Identify which cell holds the provided text, then report its [X, Y] central coordinate. 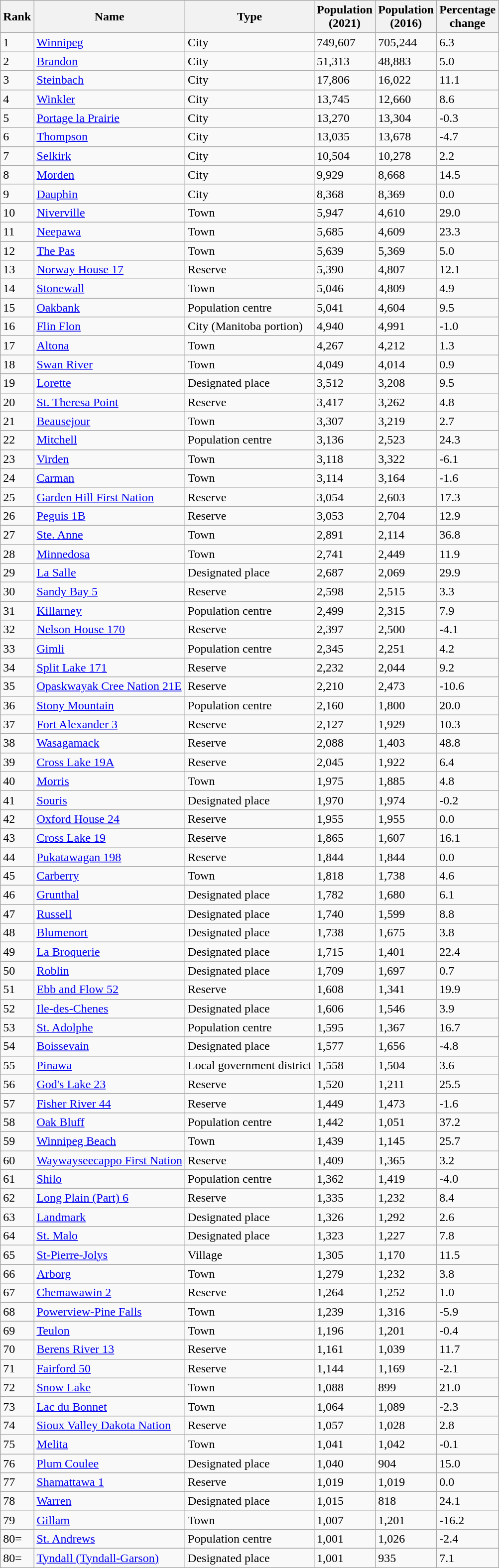
0.9 [468, 364]
19.9 [468, 990]
38 [17, 743]
Brandon [110, 61]
4.9 [468, 289]
-1.0 [468, 327]
1,740 [345, 914]
41 [17, 800]
72 [17, 1387]
66 [17, 1274]
3,417 [345, 402]
Blumenort [110, 933]
9,929 [345, 175]
17 [17, 345]
Grunthal [110, 895]
16,022 [406, 80]
1,211 [406, 1084]
Virden [110, 459]
1,227 [406, 1236]
1,028 [406, 1425]
1,051 [406, 1122]
3,054 [345, 497]
Pinawa [110, 1065]
Stony Mountain [110, 705]
4,049 [345, 364]
-2.4 [468, 1539]
35 [17, 686]
Wasagamack [110, 743]
-2.3 [468, 1406]
1,326 [345, 1217]
2,603 [406, 497]
68 [17, 1312]
70 [17, 1349]
1,697 [406, 971]
43 [17, 838]
1,252 [406, 1293]
17,806 [345, 80]
7.9 [468, 611]
1,599 [406, 914]
2,210 [345, 686]
-0.2 [468, 800]
24.1 [468, 1501]
14.5 [468, 175]
1,885 [406, 781]
15.0 [468, 1463]
Shamattawa 1 [110, 1482]
Teulon [110, 1331]
Tyndall (Tyndall-Garson) [110, 1558]
10.3 [468, 724]
Flin Flon [110, 327]
3,114 [345, 478]
27 [17, 535]
8.6 [468, 99]
-5.9 [468, 1312]
16.7 [468, 1027]
62 [17, 1198]
Population(2021) [345, 17]
Arborg [110, 1274]
Powerview-Pine Falls [110, 1312]
2.8 [468, 1425]
St. Adolphe [110, 1027]
1,239 [345, 1312]
13,678 [406, 137]
24.3 [468, 440]
29.9 [468, 573]
7.8 [468, 1236]
Winnipeg Beach [110, 1141]
2,523 [406, 440]
1,504 [406, 1065]
1,305 [345, 1255]
46 [17, 895]
1,865 [345, 838]
Fairford 50 [110, 1368]
50 [17, 971]
749,607 [345, 42]
1,064 [345, 1406]
Ebb and Flow 52 [110, 990]
1,929 [406, 724]
Swan River [110, 364]
1,145 [406, 1141]
25 [17, 497]
17.3 [468, 497]
69 [17, 1331]
St-Pierre-Jolys [110, 1255]
Chemawawin 2 [110, 1293]
Plum Coulee [110, 1463]
1,680 [406, 895]
2,315 [406, 611]
Melita [110, 1444]
58 [17, 1122]
3,208 [406, 383]
7.1 [468, 1558]
2,449 [406, 554]
11 [17, 231]
1 [17, 42]
29 [17, 573]
La Salle [110, 573]
13,270 [345, 118]
1,365 [406, 1160]
Souris [110, 800]
1,088 [345, 1387]
St. Andrews [110, 1539]
1.0 [468, 1293]
-0.4 [468, 1331]
21 [17, 421]
2,114 [406, 535]
Morris [110, 781]
49 [17, 952]
Minnedosa [110, 554]
20.0 [468, 705]
28 [17, 554]
11.7 [468, 1349]
2,088 [345, 743]
65 [17, 1255]
Winkler [110, 99]
13 [17, 270]
3,307 [345, 421]
3,262 [406, 402]
1,169 [406, 1368]
37.2 [468, 1122]
15 [17, 308]
18 [17, 364]
2,045 [345, 762]
1,520 [345, 1084]
-0.1 [468, 1444]
4,604 [406, 308]
55 [17, 1065]
4,609 [406, 231]
16.1 [468, 838]
1,442 [345, 1122]
22 [17, 440]
12.1 [468, 270]
Garden Hill First Nation [110, 497]
12,660 [406, 99]
2,500 [406, 630]
3,322 [406, 459]
Stonewall [110, 289]
8,368 [345, 194]
5,947 [345, 213]
23 [17, 459]
1,608 [345, 990]
Opaskwayak Cree Nation 21E [110, 686]
26 [17, 516]
48.8 [468, 743]
705,244 [406, 42]
Local government district [250, 1065]
-4.8 [468, 1046]
God's Lake 23 [110, 1084]
904 [406, 1463]
Lac du Bonnet [110, 1406]
11.1 [468, 80]
48,883 [406, 61]
1,057 [345, 1425]
3,164 [406, 478]
1,409 [345, 1160]
1,341 [406, 990]
11.5 [468, 1255]
1,316 [406, 1312]
6.4 [468, 762]
2,232 [345, 668]
2,345 [345, 649]
Steinbach [110, 80]
Altona [110, 345]
4.6 [468, 876]
79 [17, 1520]
Name [110, 17]
1,974 [406, 800]
23.3 [468, 231]
1,675 [406, 933]
Gimli [110, 649]
1,323 [345, 1236]
Population(2016) [406, 17]
Niverville [110, 213]
4,014 [406, 364]
2,127 [345, 724]
Gillam [110, 1520]
22.4 [468, 952]
56 [17, 1084]
10,504 [345, 156]
54 [17, 1046]
1,161 [345, 1349]
1,039 [406, 1349]
34 [17, 668]
Russell [110, 914]
33 [17, 649]
-6.1 [468, 459]
32 [17, 630]
2,397 [345, 630]
40 [17, 781]
78 [17, 1501]
3.3 [468, 592]
8.4 [468, 1198]
5,046 [345, 289]
1,041 [345, 1444]
2.2 [468, 156]
Roblin [110, 971]
1,818 [345, 876]
63 [17, 1217]
13,745 [345, 99]
Selkirk [110, 156]
1,007 [345, 1520]
1,419 [406, 1179]
La Broquerie [110, 952]
4,610 [406, 213]
3.2 [468, 1160]
47 [17, 914]
2.7 [468, 421]
1,473 [406, 1103]
1,449 [345, 1103]
29.0 [468, 213]
-16.2 [468, 1520]
818 [406, 1501]
37 [17, 724]
71 [17, 1368]
52 [17, 1008]
Dauphin [110, 194]
76 [17, 1463]
1,970 [345, 800]
48 [17, 933]
4,940 [345, 327]
53 [17, 1027]
4 [17, 99]
1,196 [345, 1331]
25.7 [468, 1141]
1,015 [345, 1501]
St. Malo [110, 1236]
City (Manitoba portion) [250, 327]
10 [17, 213]
2,598 [345, 592]
2,704 [406, 516]
74 [17, 1425]
Boissevain [110, 1046]
Neepawa [110, 231]
2,160 [345, 705]
2,251 [406, 649]
13,035 [345, 137]
2,044 [406, 668]
1,782 [345, 895]
2,069 [406, 573]
1,709 [345, 971]
6.1 [468, 895]
-4.7 [468, 137]
Norway House 17 [110, 270]
Percentagechange [468, 17]
Morden [110, 175]
1,595 [345, 1027]
20 [17, 402]
1,403 [406, 743]
1,144 [345, 1368]
31 [17, 611]
44 [17, 857]
4.2 [468, 649]
Split Lake 171 [110, 668]
4,809 [406, 289]
67 [17, 1293]
899 [406, 1387]
45 [17, 876]
Long Plain (Part) 6 [110, 1198]
3 [17, 80]
Carberry [110, 876]
1,170 [406, 1255]
9.2 [468, 668]
64 [17, 1236]
4,807 [406, 270]
Rank [17, 17]
1,607 [406, 838]
0.7 [468, 971]
The Pas [110, 250]
Shilo [110, 1179]
42 [17, 819]
1,800 [406, 705]
16 [17, 327]
1,922 [406, 762]
39 [17, 762]
Carman [110, 478]
Sandy Bay 5 [110, 592]
60 [17, 1160]
12 [17, 250]
Snow Lake [110, 1387]
-2.1 [468, 1368]
1,546 [406, 1008]
Ile-des-Chenes [110, 1008]
Fort Alexander 3 [110, 724]
1,089 [406, 1406]
1,367 [406, 1027]
Pukatawagan 198 [110, 857]
1,292 [406, 1217]
Cross Lake 19 [110, 838]
St. Theresa Point [110, 402]
Oxford House 24 [110, 819]
Killarney [110, 611]
Village [250, 1255]
1,026 [406, 1539]
57 [17, 1103]
Peguis 1B [110, 516]
77 [17, 1482]
8,369 [406, 194]
1,577 [345, 1046]
Berens River 13 [110, 1349]
21.0 [468, 1387]
25.5 [468, 1084]
4,212 [406, 345]
73 [17, 1406]
Ste. Anne [110, 535]
8 [17, 175]
13,304 [406, 118]
11.9 [468, 554]
1,558 [345, 1065]
Fisher River 44 [110, 1103]
Winnipeg [110, 42]
2,499 [345, 611]
Beausejour [110, 421]
1.3 [468, 345]
59 [17, 1141]
1,606 [345, 1008]
Thompson [110, 137]
1,439 [345, 1141]
Portage la Prairie [110, 118]
5 [17, 118]
935 [406, 1558]
2,891 [345, 535]
3.9 [468, 1008]
1,042 [406, 1444]
19 [17, 383]
9 [17, 194]
7 [17, 156]
2,741 [345, 554]
1,335 [345, 1198]
1,362 [345, 1179]
14 [17, 289]
Cross Lake 19A [110, 762]
-0.3 [468, 118]
8.8 [468, 914]
1,975 [345, 781]
Mitchell [110, 440]
Warren [110, 1501]
3,219 [406, 421]
36.8 [468, 535]
10,278 [406, 156]
2,473 [406, 686]
Nelson House 170 [110, 630]
3,136 [345, 440]
6.3 [468, 42]
4,267 [345, 345]
-4.1 [468, 630]
1,715 [345, 952]
6 [17, 137]
Oakbank [110, 308]
Landmark [110, 1217]
4,991 [406, 327]
2,687 [345, 573]
3,118 [345, 459]
1,401 [406, 952]
1,264 [345, 1293]
-10.6 [468, 686]
Oak Bluff [110, 1122]
3.6 [468, 1065]
5,369 [406, 250]
3,053 [345, 516]
24 [17, 478]
2 [17, 61]
2,515 [406, 592]
8,668 [406, 175]
1,656 [406, 1046]
36 [17, 705]
61 [17, 1179]
51 [17, 990]
1,279 [345, 1274]
12.9 [468, 516]
5,041 [345, 308]
Lorette [110, 383]
2.6 [468, 1217]
Waywayseecappo First Nation [110, 1160]
1,040 [345, 1463]
30 [17, 592]
75 [17, 1444]
-4.0 [468, 1179]
Type [250, 17]
5,639 [345, 250]
Sioux Valley Dakota Nation [110, 1425]
51,313 [345, 61]
3,512 [345, 383]
5,685 [345, 231]
5,390 [345, 270]
